Determine the (x, y) coordinate at the center of the cell enclosing the given text.  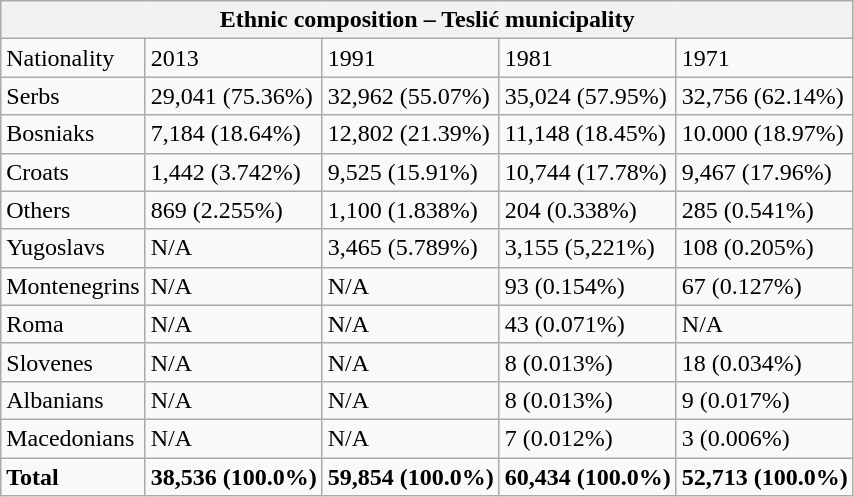
1,100 (1.838%) (410, 210)
Bosniaks (73, 134)
1,442 (3.742%) (234, 172)
93 (0.154%) (588, 286)
1981 (588, 58)
9,525 (15.91%) (410, 172)
32,756 (62.14%) (764, 96)
9,467 (17.96%) (764, 172)
Total (73, 477)
Nationality (73, 58)
Roma (73, 324)
12,802 (21.39%) (410, 134)
3,155 (5,221%) (588, 248)
204 (0.338%) (588, 210)
Croats (73, 172)
869 (2.255%) (234, 210)
67 (0.127%) (764, 286)
Slovenes (73, 362)
32,962 (55.07%) (410, 96)
Others (73, 210)
1991 (410, 58)
1971 (764, 58)
108 (0.205%) (764, 248)
3 (0.006%) (764, 438)
35,024 (57.95%) (588, 96)
7,184 (18.64%) (234, 134)
10.000 (18.97%) (764, 134)
60,434 (100.0%) (588, 477)
18 (0.034%) (764, 362)
Ethnic composition – Teslić municipality (428, 20)
9 (0.017%) (764, 400)
10,744 (17.78%) (588, 172)
52,713 (100.0%) (764, 477)
2013 (234, 58)
Macedonians (73, 438)
7 (0.012%) (588, 438)
Serbs (73, 96)
29,041 (75.36%) (234, 96)
Montenegrins (73, 286)
3,465 (5.789%) (410, 248)
Yugoslavs (73, 248)
Albanians (73, 400)
11,148 (18.45%) (588, 134)
59,854 (100.0%) (410, 477)
285 (0.541%) (764, 210)
43 (0.071%) (588, 324)
38,536 (100.0%) (234, 477)
